For the text-containing cell, return its midpoint in [X, Y] coordinate format. 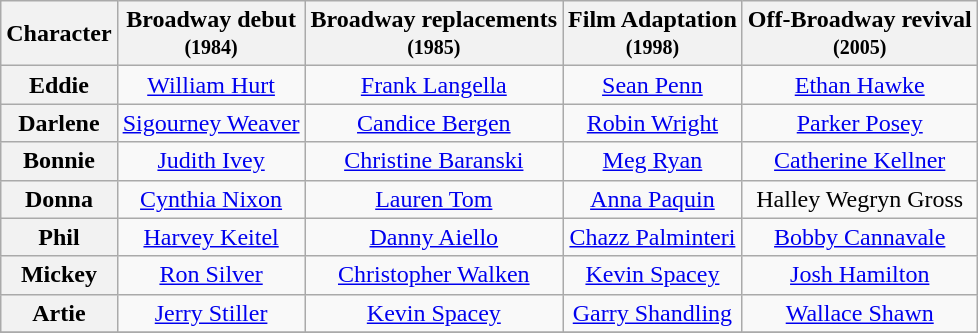
Candice Bergen [434, 123]
Robin Wright [653, 123]
Anna Paquin [653, 199]
Broadway replacements (1985) [434, 34]
Film Adaptation (1998) [653, 34]
Bobby Cannavale [860, 237]
Sean Penn [653, 85]
Halley Wegryn Gross [860, 199]
Judith Ivey [211, 161]
Christopher Walken [434, 275]
Ron Silver [211, 275]
Ethan Hawke [860, 85]
Sigourney Weaver [211, 123]
Artie [59, 313]
Jerry Stiller [211, 313]
Christine Baranski [434, 161]
Josh Hamilton [860, 275]
Catherine Kellner [860, 161]
Darlene [59, 123]
Broadway debut (1984) [211, 34]
Off-Broadway revival (2005) [860, 34]
Lauren Tom [434, 199]
Mickey [59, 275]
Donna [59, 199]
Cynthia Nixon [211, 199]
Eddie [59, 85]
Bonnie [59, 161]
Character [59, 34]
Harvey Keitel [211, 237]
Meg Ryan [653, 161]
Danny Aiello [434, 237]
Garry Shandling [653, 313]
William Hurt [211, 85]
Phil [59, 237]
Wallace Shawn [860, 313]
Chazz Palminteri [653, 237]
Parker Posey [860, 123]
Frank Langella [434, 85]
